For the text-containing cell, return its midpoint in [X, Y] coordinate format. 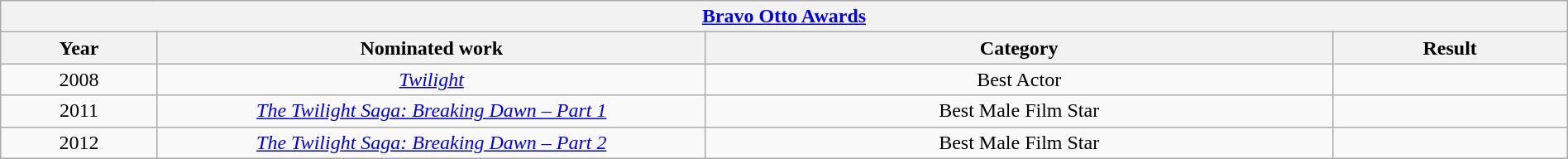
2011 [79, 111]
Best Actor [1019, 79]
2012 [79, 142]
Nominated work [432, 48]
The Twilight Saga: Breaking Dawn – Part 2 [432, 142]
Year [79, 48]
The Twilight Saga: Breaking Dawn – Part 1 [432, 111]
Result [1450, 48]
Category [1019, 48]
2008 [79, 79]
Twilight [432, 79]
Bravo Otto Awards [784, 17]
